Provide the [X, Y] coordinate of the cell's center where the given text is located.  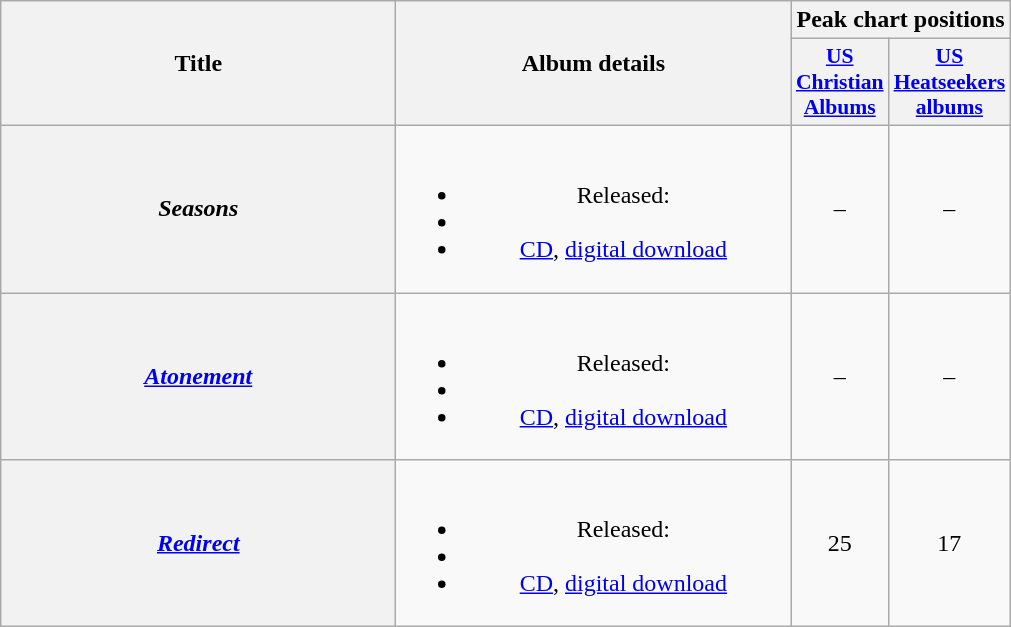
Album details [594, 64]
Redirect [198, 544]
25 [840, 544]
Title [198, 64]
USHeatseekers albums [950, 82]
Peak chart positions [900, 20]
USChristian Albums [840, 82]
17 [950, 544]
Seasons [198, 208]
Atonement [198, 376]
